Locate the cell with the specified text and output its (X, Y) center coordinate. 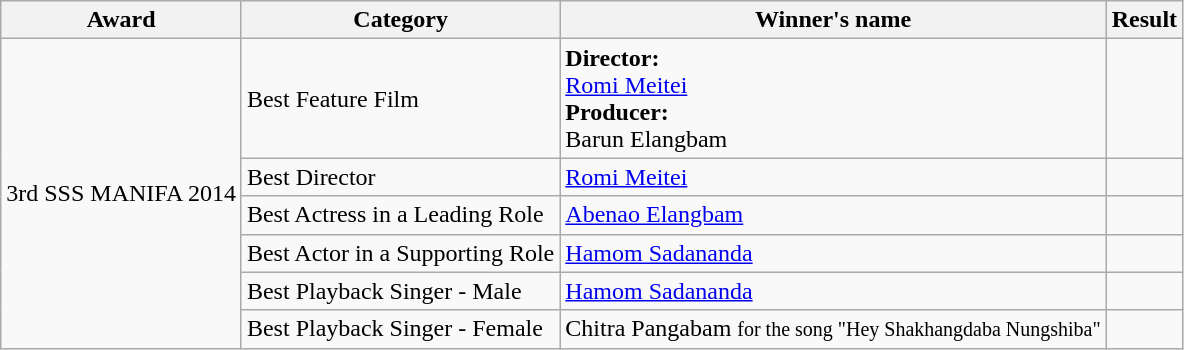
Romi Meitei (833, 177)
Best Director (400, 177)
Category (400, 20)
Best Feature Film (400, 98)
Award (122, 20)
Best Actress in a Leading Role (400, 215)
Result (1144, 20)
Best Playback Singer - Male (400, 291)
Best Playback Singer - Female (400, 329)
Director:Romi MeiteiProducer:Barun Elangbam (833, 98)
Best Actor in a Supporting Role (400, 253)
3rd SSS MANIFA 2014 (122, 194)
Winner's name (833, 20)
Abenao Elangbam (833, 215)
Chitra Pangabam for the song "Hey Shakhangdaba Nungshiba" (833, 329)
